Detect which cell encompasses the target text, then output its [x, y] center coordinate. 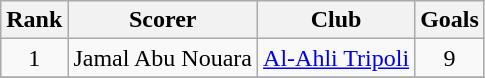
Jamal Abu Nouara [163, 58]
Scorer [163, 20]
Al-Ahli Tripoli [336, 58]
Club [336, 20]
Goals [450, 20]
1 [34, 58]
Rank [34, 20]
9 [450, 58]
